Find where the given text appears and provide that cell's center as [x, y] coordinate. 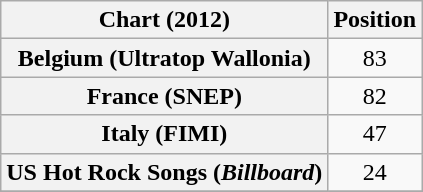
24 [375, 172]
83 [375, 58]
Belgium (Ultratop Wallonia) [164, 58]
Italy (FIMI) [164, 134]
US Hot Rock Songs (Billboard) [164, 172]
82 [375, 96]
47 [375, 134]
Position [375, 20]
France (SNEP) [164, 96]
Chart (2012) [164, 20]
